For the text-containing cell, return its midpoint in (X, Y) coordinate format. 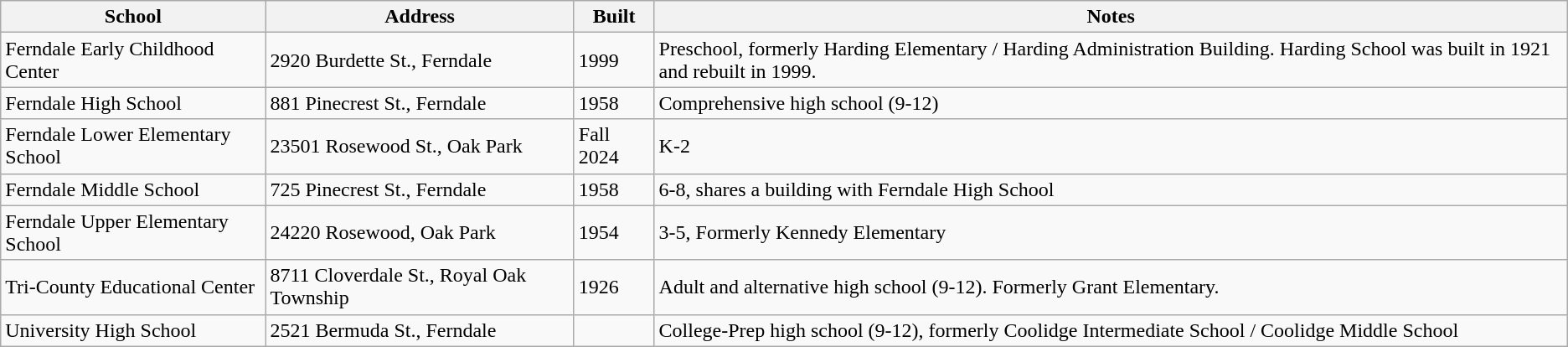
University High School (133, 330)
Fall 2024 (614, 146)
1926 (614, 287)
Comprehensive high school (9-12) (1111, 103)
Built (614, 17)
24220 Rosewood, Oak Park (420, 233)
Ferndale Upper Elementary School (133, 233)
Ferndale High School (133, 103)
Address (420, 17)
3-5, Formerly Kennedy Elementary (1111, 233)
School (133, 17)
College-Prep high school (9-12), formerly Coolidge Intermediate School / Coolidge Middle School (1111, 330)
Preschool, formerly Harding Elementary / Harding Administration Building. Harding School was built in 1921 and rebuilt in 1999. (1111, 60)
Notes (1111, 17)
Tri-County Educational Center (133, 287)
725 Pinecrest St., Ferndale (420, 189)
Ferndale Middle School (133, 189)
23501 Rosewood St., Oak Park (420, 146)
6-8, shares a building with Ferndale High School (1111, 189)
8711 Cloverdale St., Royal Oak Township (420, 287)
881 Pinecrest St., Ferndale (420, 103)
1954 (614, 233)
K-2 (1111, 146)
Adult and alternative high school (9-12). Formerly Grant Elementary. (1111, 287)
Ferndale Lower Elementary School (133, 146)
Ferndale Early Childhood Center (133, 60)
1999 (614, 60)
2521 Bermuda St., Ferndale (420, 330)
2920 Burdette St., Ferndale (420, 60)
